Extract the (x, y) coordinate from the center of the cell holding the provided text.  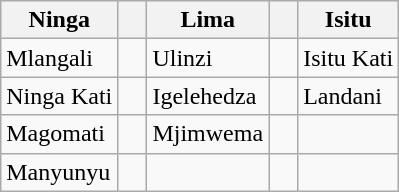
Manyunyu (60, 172)
Igelehedza (208, 96)
Ulinzi (208, 58)
Isitu (348, 20)
Mjimwema (208, 134)
Lima (208, 20)
Ninga Kati (60, 96)
Isitu Kati (348, 58)
Mlangali (60, 58)
Magomati (60, 134)
Ninga (60, 20)
Landani (348, 96)
